Scan for the cell matching the given text and deliver its (x, y) coordinate at center. 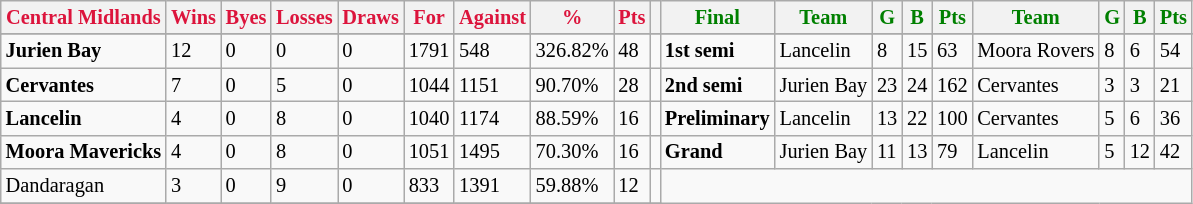
70.30% (572, 152)
36 (1174, 118)
Preliminary (718, 118)
162 (952, 85)
Losses (304, 17)
Byes (246, 17)
9 (304, 186)
Final (718, 17)
2nd semi (718, 85)
1044 (429, 85)
Dandaragan (84, 186)
90.70% (572, 85)
28 (632, 85)
Moora Mavericks (84, 152)
Against (492, 17)
11 (887, 152)
48 (632, 51)
1791 (429, 51)
Central Midlands (84, 17)
1391 (492, 186)
54 (1174, 51)
23 (887, 85)
21 (1174, 85)
100 (952, 118)
1040 (429, 118)
548 (492, 51)
For (429, 17)
Wins (194, 17)
326.82% (572, 51)
1495 (492, 152)
22 (917, 118)
63 (952, 51)
15 (917, 51)
7 (194, 85)
1151 (492, 85)
Draws (371, 17)
24 (917, 85)
1051 (429, 152)
Grand (718, 152)
88.59% (572, 118)
59.88% (572, 186)
79 (952, 152)
1st semi (718, 51)
42 (1174, 152)
Moora Rovers (1036, 51)
833 (429, 186)
% (572, 17)
1174 (492, 118)
